Pinpoint the cell where the given text exists, returning its [x, y] midpoint coordinate. 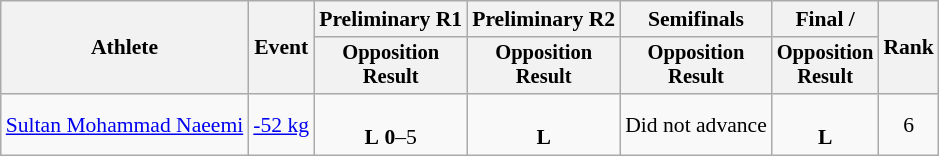
6 [908, 124]
Athlete [125, 48]
Preliminary R2 [544, 19]
Semifinals [696, 19]
Sultan Mohammad Naeemi [125, 124]
Did not advance [696, 124]
Final / [826, 19]
L 0–5 [390, 124]
Preliminary R1 [390, 19]
Rank [908, 48]
-52 kg [281, 124]
Event [281, 48]
